Detect which cell encompasses the target text, then output its [x, y] center coordinate. 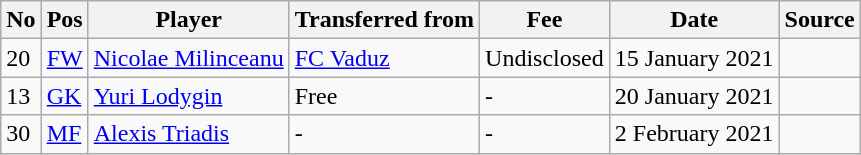
Transferred from [384, 20]
FC Vaduz [384, 58]
30 [21, 134]
Pos [64, 20]
Date [694, 20]
2 February 2021 [694, 134]
20 January 2021 [694, 96]
FW [64, 58]
No [21, 20]
Source [820, 20]
Nicolae Milinceanu [188, 58]
Player [188, 20]
Yuri Lodygin [188, 96]
15 January 2021 [694, 58]
Undisclosed [545, 58]
13 [21, 96]
GK [64, 96]
20 [21, 58]
Alexis Triadis [188, 134]
Fee [545, 20]
MF [64, 134]
Free [384, 96]
